Search for the cell housing the specified text and yield its (x, y) center coordinate. 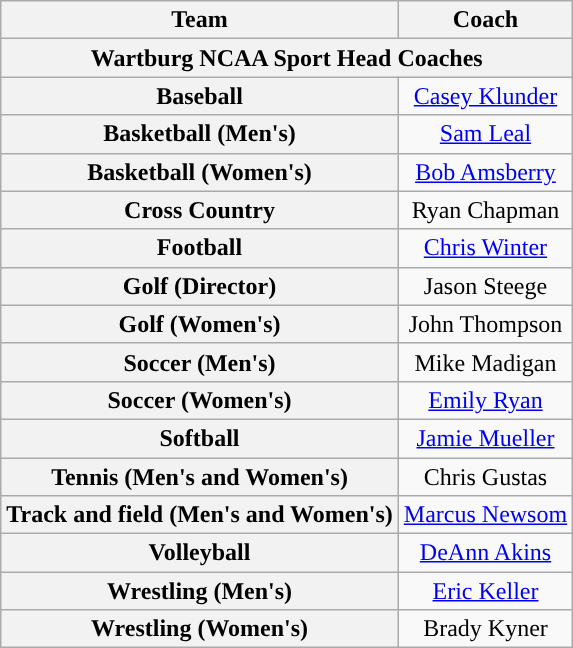
John Thompson (485, 324)
Jamie Mueller (485, 438)
DeAnn Akins (485, 553)
Cross Country (200, 210)
Coach (485, 20)
Tennis (Men's and Women's) (200, 477)
Baseball (200, 96)
Golf (Director) (200, 286)
Marcus Newsom (485, 515)
Casey Klunder (485, 96)
Golf (Women's) (200, 324)
Emily Ryan (485, 400)
Brady Kyner (485, 629)
Jason Steege (485, 286)
Ryan Chapman (485, 210)
Team (200, 20)
Soccer (Men's) (200, 362)
Football (200, 248)
Basketball (Men's) (200, 134)
Soccer (Women's) (200, 400)
Track and field (Men's and Women's) (200, 515)
Chris Winter (485, 248)
Sam Leal (485, 134)
Wrestling (Women's) (200, 629)
Chris Gustas (485, 477)
Bob Amsberry (485, 172)
Wrestling (Men's) (200, 591)
Basketball (Women's) (200, 172)
Mike Madigan (485, 362)
Eric Keller (485, 591)
Volleyball (200, 553)
Softball (200, 438)
Wartburg NCAA Sport Head Coaches (287, 58)
